Pinpoint the cell where the given text exists, returning its [x, y] midpoint coordinate. 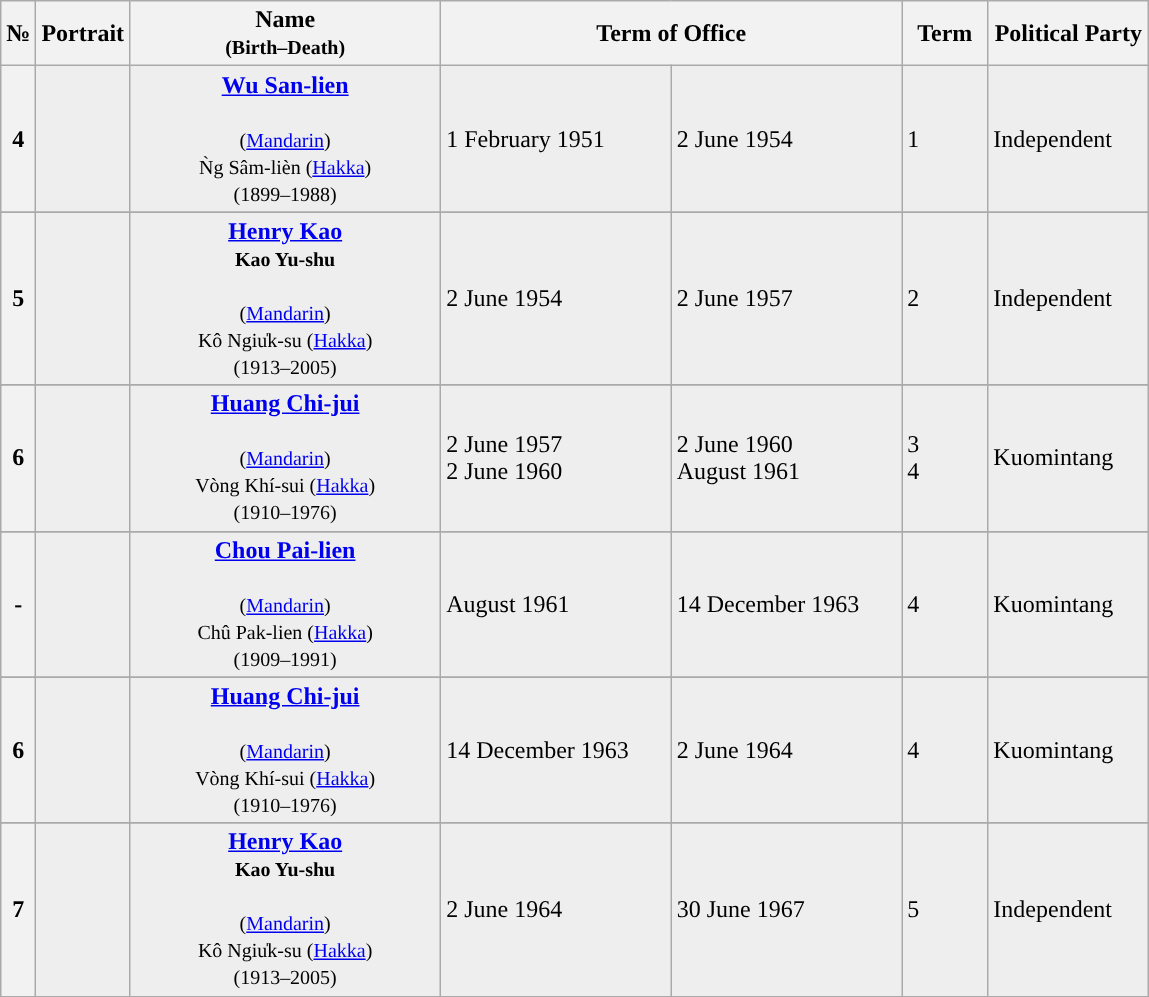
7 [18, 910]
1 February 1951 [556, 139]
Term of Office [672, 34]
Term [945, 34]
Portrait [83, 34]
34 [945, 458]
- [18, 604]
Huang Chi-jui (Mandarin) Vòng Khí-sui (Hakka) (1910–1976) [286, 458]
Name(Birth–Death) [286, 34]
2 June 1960August 1961 [786, 458]
August 1961 [556, 604]
30 June 1967 [786, 910]
2 June 1957 [786, 298]
2 [945, 298]
Huang Chi-jui (Mandarin)Vòng Khí-sui (Hakka)(1910–1976) [286, 750]
2 June 19572 June 1960 [556, 458]
Chou Pai-lien (Mandarin)Chû Pak-lien (Hakka)(1909–1991) [286, 604]
Wu San-lien (Mandarin)Ǹg Sâm-lièn (Hakka)(1899–1988) [286, 139]
№ [18, 34]
Political Party [1068, 34]
1 [945, 139]
